Return the [X, Y] coordinate for the center point of the cell that contains the specified text.  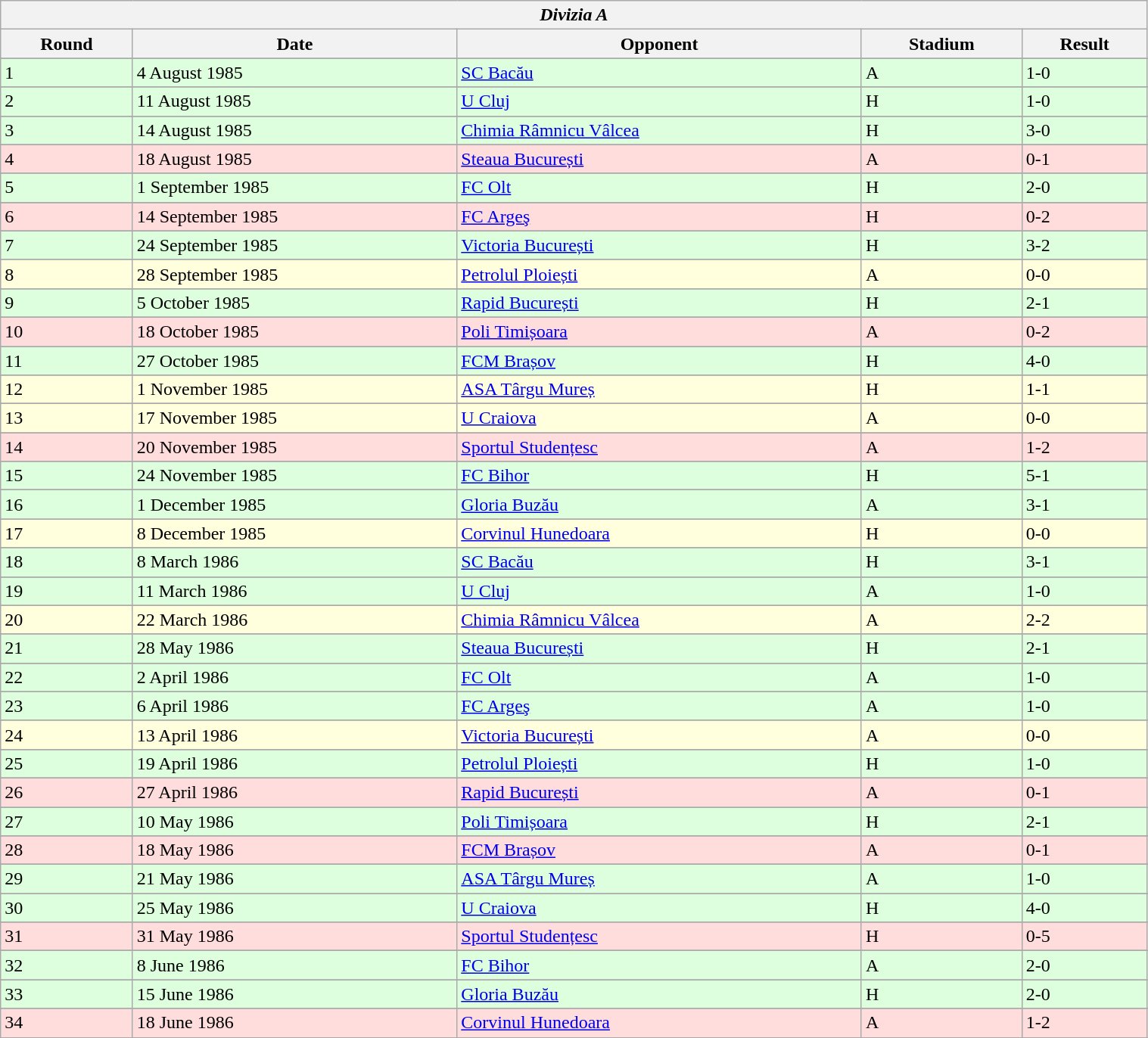
3-2 [1084, 245]
10 [67, 331]
16 [67, 505]
24 November 1985 [295, 476]
18 May 1986 [295, 850]
14 August 1985 [295, 130]
5 [67, 188]
Stadium [941, 44]
29 [67, 879]
8 March 1986 [295, 562]
13 [67, 418]
Round [67, 44]
17 November 1985 [295, 418]
30 [67, 908]
17 [67, 533]
31 May 1986 [295, 937]
11 August 1985 [295, 101]
Divizia A [574, 15]
8 December 1985 [295, 533]
15 [67, 476]
23 [67, 706]
20 [67, 620]
9 [67, 303]
7 [67, 245]
32 [67, 965]
8 June 1986 [295, 965]
24 [67, 735]
18 August 1985 [295, 159]
27 October 1985 [295, 361]
0-5 [1084, 937]
13 April 1986 [295, 735]
2 April 1986 [295, 677]
11 March 1986 [295, 591]
4 August 1985 [295, 73]
34 [67, 1023]
28 May 1986 [295, 648]
8 [67, 274]
2 [67, 101]
18 [67, 562]
1 November 1985 [295, 390]
27 April 1986 [295, 792]
22 March 1986 [295, 620]
26 [67, 792]
6 [67, 216]
1-1 [1084, 390]
21 May 1986 [295, 879]
31 [67, 937]
19 April 1986 [295, 763]
11 [67, 361]
25 [67, 763]
28 September 1985 [295, 274]
10 May 1986 [295, 821]
5-1 [1084, 476]
3 [67, 130]
20 November 1985 [295, 447]
2-2 [1084, 620]
15 June 1986 [295, 994]
5 October 1985 [295, 303]
12 [67, 390]
21 [67, 648]
1 December 1985 [295, 505]
1 September 1985 [295, 188]
Result [1084, 44]
14 September 1985 [295, 216]
33 [67, 994]
14 [67, 447]
22 [67, 677]
3-0 [1084, 130]
25 May 1986 [295, 908]
4 [67, 159]
27 [67, 821]
Date [295, 44]
24 September 1985 [295, 245]
28 [67, 850]
Opponent [660, 44]
1 [67, 73]
19 [67, 591]
18 June 1986 [295, 1023]
6 April 1986 [295, 706]
18 October 1985 [295, 331]
